For the text-containing cell, return its midpoint in [X, Y] coordinate format. 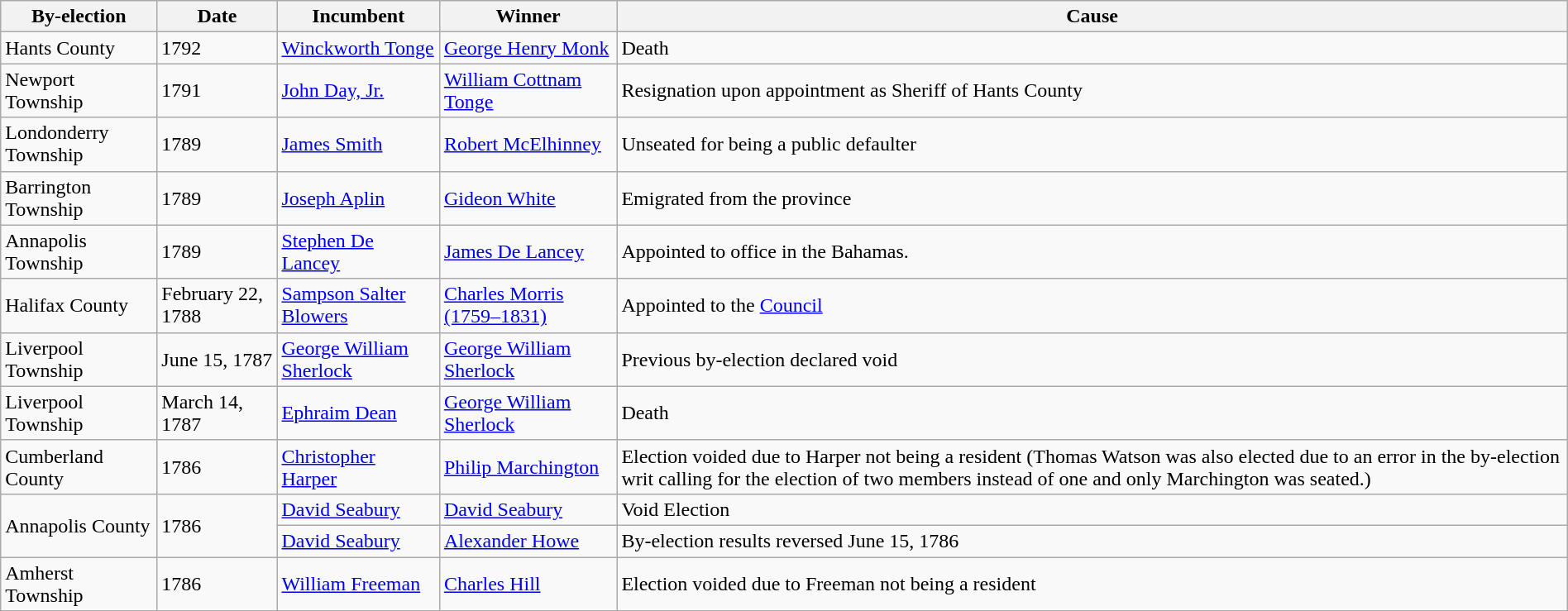
Ephraim Dean [358, 413]
James Smith [358, 144]
Winckworth Tonge [358, 48]
Appointed to office in the Bahamas. [1092, 251]
Incumbent [358, 17]
By-election results reversed June 15, 1786 [1092, 541]
Londonderry Township [79, 144]
William Freeman [358, 584]
Cause [1092, 17]
March 14, 1787 [217, 413]
Robert McElhinney [528, 144]
Election voided due to Freeman not being a resident [1092, 584]
Alexander Howe [528, 541]
Emigrated from the province [1092, 198]
By-election [79, 17]
Date [217, 17]
George Henry Monk [528, 48]
Sampson Salter Blowers [358, 306]
February 22, 1788 [217, 306]
Joseph Aplin [358, 198]
Previous by-election declared void [1092, 359]
Philip Marchington [528, 466]
Hants County [79, 48]
Annapolis Township [79, 251]
Winner [528, 17]
Gideon White [528, 198]
Christopher Harper [358, 466]
Amherst Township [79, 584]
Void Election [1092, 509]
June 15, 1787 [217, 359]
1791 [217, 91]
Cumberland County [79, 466]
Resignation upon appointment as Sheriff of Hants County [1092, 91]
John Day, Jr. [358, 91]
Stephen De Lancey [358, 251]
Charles Morris (1759–1831) [528, 306]
Barrington Township [79, 198]
Charles Hill [528, 584]
Annapolis County [79, 525]
James De Lancey [528, 251]
Appointed to the Council [1092, 306]
1792 [217, 48]
William Cottnam Tonge [528, 91]
Halifax County [79, 306]
Unseated for being a public defaulter [1092, 144]
Newport Township [79, 91]
